Extract the [x, y] coordinate from the center of the cell holding the provided text.  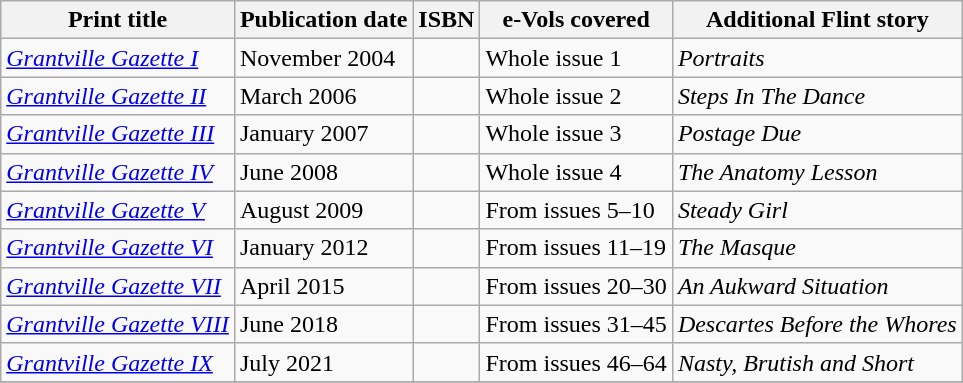
Grantville Gazette IV [118, 172]
The Anatomy Lesson [817, 172]
Postage Due [817, 134]
Grantville Gazette I [118, 58]
From issues 46–64 [576, 362]
January 2012 [323, 248]
Whole issue 4 [576, 172]
Grantville Gazette II [118, 96]
Grantville Gazette V [118, 210]
Additional Flint story [817, 20]
From issues 20–30 [576, 286]
Grantville Gazette III [118, 134]
Grantville Gazette VIII [118, 324]
Steps In The Dance [817, 96]
Publication date [323, 20]
Grantville Gazette IX [118, 362]
April 2015 [323, 286]
From issues 5–10 [576, 210]
Portraits [817, 58]
June 2018 [323, 324]
Grantville Gazette VII [118, 286]
August 2009 [323, 210]
Nasty, Brutish and Short [817, 362]
The Masque [817, 248]
January 2007 [323, 134]
From issues 31–45 [576, 324]
e-Vols covered [576, 20]
November 2004 [323, 58]
From issues 11–19 [576, 248]
Whole issue 2 [576, 96]
July 2021 [323, 362]
Steady Girl [817, 210]
June 2008 [323, 172]
ISBN [446, 20]
Print title [118, 20]
An Aukward Situation [817, 286]
Whole issue 3 [576, 134]
Grantville Gazette VI [118, 248]
Descartes Before the Whores [817, 324]
March 2006 [323, 96]
Whole issue 1 [576, 58]
